Provide the (X, Y) coordinate of the cell's center where the given text is located.  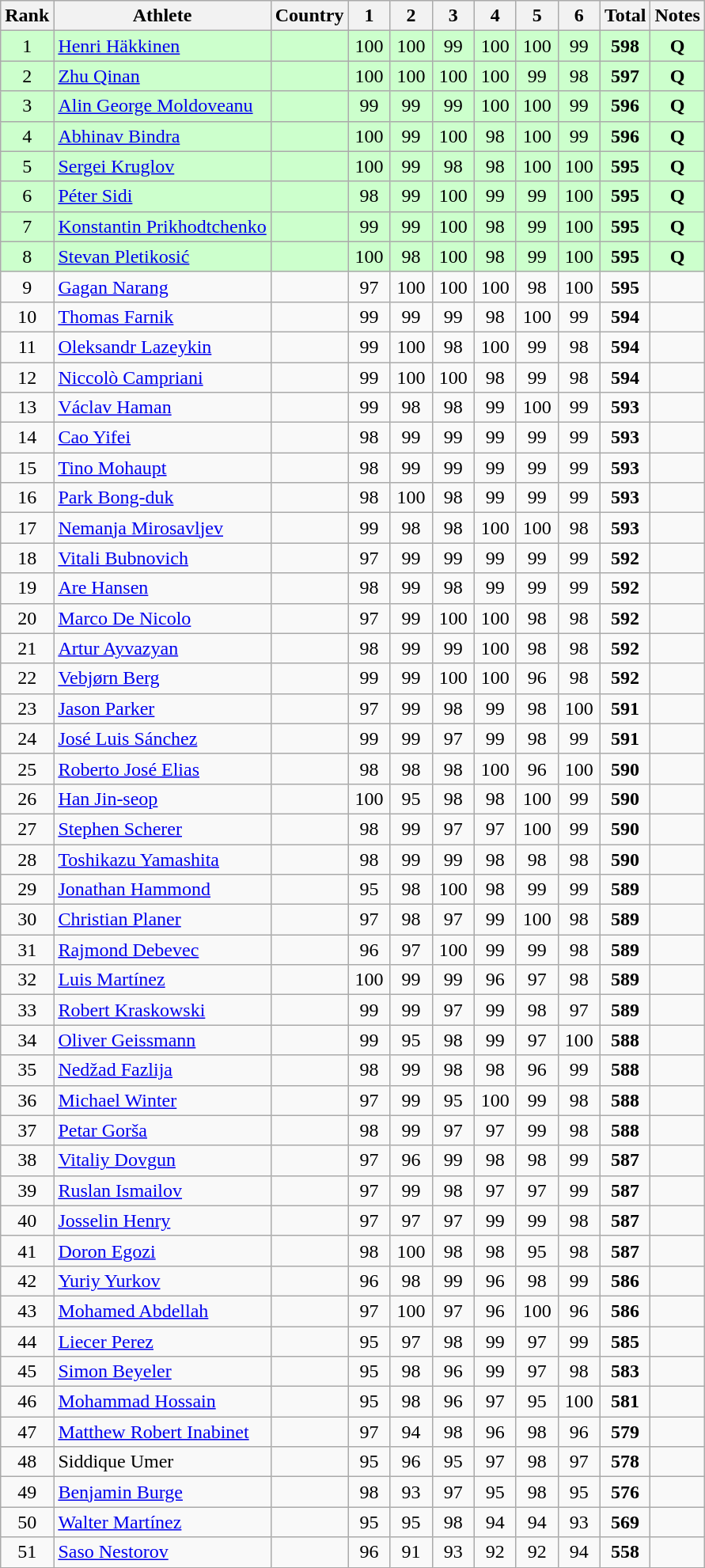
Tino Mohaupt (162, 468)
Athlete (162, 16)
583 (625, 1372)
15 (27, 468)
37 (27, 1130)
Henri Häkkinen (162, 46)
Yuriy Yurkov (162, 1281)
Saso Nestorov (162, 1552)
24 (27, 738)
29 (27, 890)
13 (27, 408)
Artur Ayvazyan (162, 648)
48 (27, 1462)
Václav Haman (162, 408)
597 (625, 76)
51 (27, 1552)
11 (27, 347)
Vitali Bubnovich (162, 558)
579 (625, 1432)
Zhu Qinan (162, 76)
Total (625, 16)
José Luis Sánchez (162, 738)
581 (625, 1402)
21 (27, 648)
Siddique Umer (162, 1462)
558 (625, 1552)
Robert Kraskowski (162, 1010)
569 (625, 1522)
12 (27, 378)
Nedžad Fazlija (162, 1070)
Abhinav Bindra (162, 136)
Country (309, 16)
27 (27, 829)
Matthew Robert Inabinet (162, 1432)
Rajmond Debevec (162, 950)
Petar Gorša (162, 1130)
14 (27, 438)
Stephen Scherer (162, 829)
39 (27, 1190)
Benjamin Burge (162, 1492)
Are Hansen (162, 588)
10 (27, 317)
Ruslan Ismailov (162, 1190)
Vebjørn Berg (162, 678)
17 (27, 528)
34 (27, 1040)
Cao Yifei (162, 438)
Gagan Narang (162, 287)
Luis Martínez (162, 980)
38 (27, 1160)
33 (27, 1010)
Toshikazu Yamashita (162, 859)
25 (27, 769)
16 (27, 498)
Christian Planer (162, 920)
Simon Beyeler (162, 1372)
Marco De Nicolo (162, 618)
598 (625, 46)
576 (625, 1492)
50 (27, 1522)
585 (625, 1342)
40 (27, 1221)
Notes (677, 16)
8 (27, 256)
49 (27, 1492)
Niccolò Campriani (162, 378)
32 (27, 980)
Stevan Pletikosić (162, 256)
Sergei Kruglov (162, 166)
42 (27, 1281)
31 (27, 950)
Park Bong-duk (162, 498)
578 (625, 1462)
35 (27, 1070)
46 (27, 1402)
Michael Winter (162, 1100)
Nemanja Mirosavljev (162, 528)
Mohammad Hossain (162, 1402)
22 (27, 678)
Jonathan Hammond (162, 890)
23 (27, 708)
19 (27, 588)
45 (27, 1372)
30 (27, 920)
Oliver Geissmann (162, 1040)
26 (27, 799)
47 (27, 1432)
Rank (27, 16)
28 (27, 859)
Han Jin-seop (162, 799)
9 (27, 287)
41 (27, 1251)
Thomas Farnik (162, 317)
20 (27, 618)
43 (27, 1311)
Alin George Moldoveanu (162, 106)
Doron Egozi (162, 1251)
44 (27, 1342)
Konstantin Prikhodtchenko (162, 226)
36 (27, 1100)
Oleksandr Lazeykin (162, 347)
Jason Parker (162, 708)
Liecer Perez (162, 1342)
Vitaliy Dovgun (162, 1160)
Mohamed Abdellah (162, 1311)
Josselin Henry (162, 1221)
Roberto José Elias (162, 769)
91 (411, 1552)
7 (27, 226)
18 (27, 558)
Péter Sidi (162, 196)
Walter Martínez (162, 1522)
